For the text-containing cell, return its midpoint in [X, Y] coordinate format. 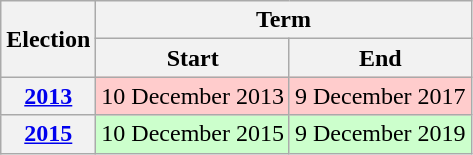
10 December 2015 [193, 134]
9 December 2019 [380, 134]
9 December 2017 [380, 96]
Term [284, 20]
Start [193, 58]
10 December 2013 [193, 96]
2015 [48, 134]
Election [48, 39]
End [380, 58]
2013 [48, 96]
